Find where the given text appears and provide that cell's center as (x, y) coordinate. 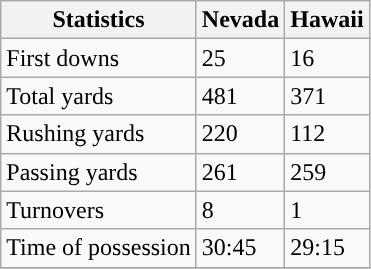
261 (240, 172)
Rushing yards (99, 134)
371 (327, 96)
481 (240, 96)
259 (327, 172)
25 (240, 58)
Total yards (99, 96)
1 (327, 210)
Statistics (99, 20)
30:45 (240, 248)
29:15 (327, 248)
Passing yards (99, 172)
First downs (99, 58)
Turnovers (99, 210)
8 (240, 210)
Time of possession (99, 248)
Nevada (240, 20)
112 (327, 134)
16 (327, 58)
220 (240, 134)
Hawaii (327, 20)
